Return [x, y] of the center of cell containing provided text 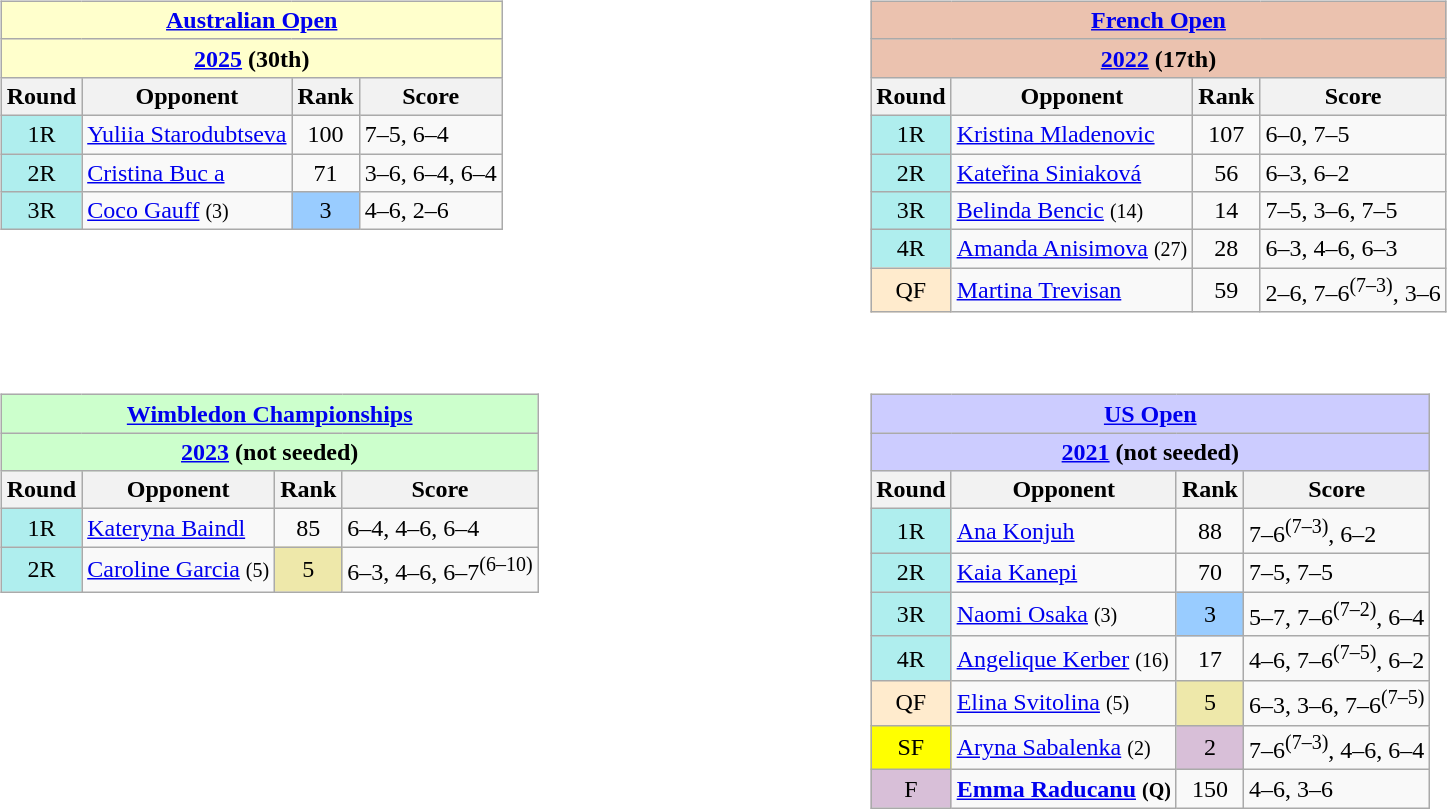
Naomi Osaka (3) [1064, 614]
4–6, 7–6(7–5), 6–2 [1337, 658]
3–6, 6–4, 6–4 [430, 173]
Cristina Buc a [187, 173]
4–6, 3–6 [1337, 789]
Wimbledon Championships [270, 414]
2022 (17th) [1159, 58]
Kaia Kanepi [1064, 572]
Elina Svitolina (5) [1064, 704]
7–6(7–3), 4–6, 6–4 [1337, 748]
7–5, 7–5 [1337, 572]
Amanda Anisimova (27) [1072, 249]
2023 (not seeded) [270, 452]
Aryna Sabalenka (2) [1064, 748]
Emma Raducanu (Q) [1064, 789]
56 [1226, 173]
150 [1210, 789]
6–3, 4–6, 6–3 [1353, 249]
14 [1226, 211]
Coco Gauff (3) [187, 211]
2021 (not seeded) [1150, 452]
28 [1226, 249]
2–6, 7–6(7–3), 3–6 [1353, 290]
5–7, 7–6(7–2), 6–4 [1337, 614]
4–6, 2–6 [430, 211]
6–3, 4–6, 6–7(6–10) [440, 570]
85 [308, 528]
88 [1210, 532]
Caroline Garcia (5) [178, 570]
Belinda Bencic (14) [1072, 211]
7–6(7–3), 6–2 [1337, 532]
71 [326, 173]
Kateřina Siniaková [1072, 173]
6–3, 6–2 [1353, 173]
F [911, 789]
Kristina Mladenovic [1072, 134]
6–3, 3–6, 7–6(7–5) [1337, 704]
Ana Konjuh [1064, 532]
2025 (30th) [252, 58]
6–0, 7–5 [1353, 134]
Angelique Kerber (16) [1064, 658]
Kateryna Baindl [178, 528]
6–4, 4–6, 6–4 [440, 528]
French Open [1159, 20]
Martina Trevisan [1072, 290]
70 [1210, 572]
US Open [1150, 414]
7–5, 3–6, 7–5 [1353, 211]
SF [911, 748]
7–5, 6–4 [430, 134]
59 [1226, 290]
2 [1210, 748]
Australian Open [252, 20]
Yuliia Starodubtseva [187, 134]
100 [326, 134]
107 [1226, 134]
17 [1210, 658]
